Capture the cell that displays the provided text and extract its [X, Y] central coordinate. 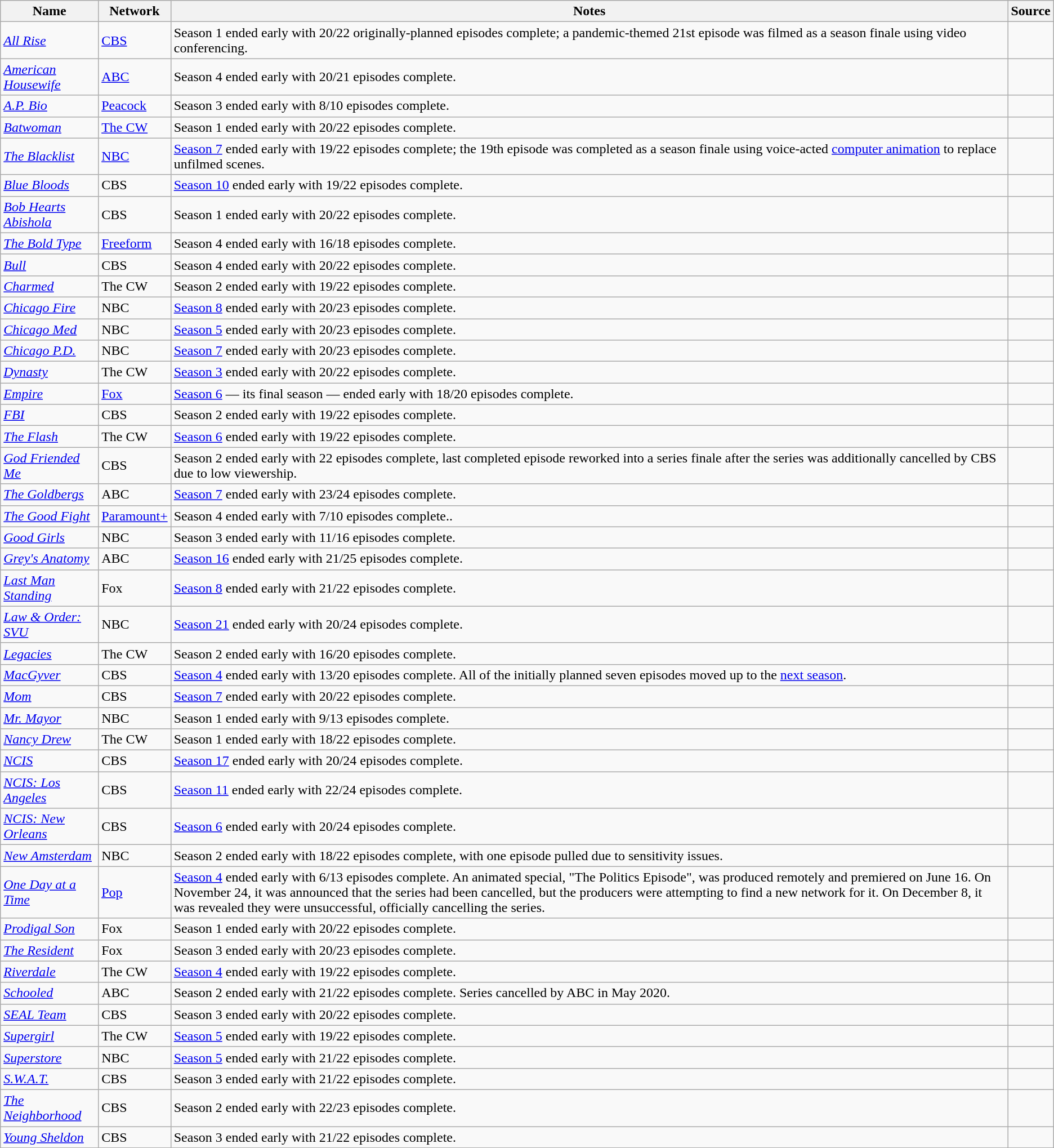
Season 3 ended early with 20/23 episodes complete. [589, 950]
Season 16 ended early with 21/25 episodes complete. [589, 559]
Chicago Med [50, 330]
Network [135, 11]
Season 5 ended early with 19/22 episodes complete. [589, 1036]
Mr. Mayor [50, 718]
S.W.A.T. [50, 1079]
The Bold Type [50, 243]
SEAL Team [50, 1014]
Season 1 ended early with 18/22 episodes complete. [589, 740]
NCIS: New Orleans [50, 827]
Season 4 ended early with 19/22 episodes complete. [589, 972]
Season 7 ended early with 20/23 episodes complete. [589, 351]
Superstore [50, 1057]
Season 5 ended early with 21/22 episodes complete. [589, 1057]
Season 6 — its final season — ended early with 18/20 episodes complete. [589, 394]
Season 4 ended early with 20/22 episodes complete. [589, 265]
Good Girls [50, 537]
The Goldbergs [50, 495]
Season 2 ended early with 22/23 episodes complete. [589, 1107]
Season 11 ended early with 22/24 episodes complete. [589, 790]
Freeform [135, 243]
Season 10 ended early with 19/22 episodes complete. [589, 185]
Season 4 ended early with 7/10 episodes complete.. [589, 516]
Schooled [50, 993]
Dynasty [50, 372]
Season 6 ended early with 20/24 episodes complete. [589, 827]
Last Man Standing [50, 588]
Prodigal Son [50, 929]
Season 17 ended early with 20/24 episodes complete. [589, 761]
Law & Order: SVU [50, 624]
American Housewife [50, 77]
A.P. Bio [50, 106]
Season 6 ended early with 19/22 episodes complete. [589, 437]
New Amsterdam [50, 856]
Peacock [135, 106]
Season 3 ended early with 8/10 episodes complete. [589, 106]
Blue Bloods [50, 185]
Pop [135, 892]
The Flash [50, 437]
The Good Fight [50, 516]
Season 7 ended early with 23/24 episodes complete. [589, 495]
Season 21 ended early with 20/24 episodes complete. [589, 624]
The Resident [50, 950]
Young Sheldon [50, 1137]
Season 5 ended early with 20/23 episodes complete. [589, 330]
One Day at a Time [50, 892]
Source [1030, 11]
Season 2 ended early with 21/22 episodes complete. Series cancelled by ABC in May 2020. [589, 993]
FBI [50, 415]
Riverdale [50, 972]
Grey's Anatomy [50, 559]
Bob Hearts Abishola [50, 214]
Season 1 ended early with 9/13 episodes complete. [589, 718]
Mom [50, 696]
Season 4 ended early with 16/18 episodes complete. [589, 243]
The Neighborhood [50, 1107]
The Blacklist [50, 157]
Empire [50, 394]
Nancy Drew [50, 740]
Season 2 ended early with 16/20 episodes complete. [589, 653]
Batwoman [50, 127]
Paramount+ [135, 516]
Season 3 ended early with 11/16 episodes complete. [589, 537]
Legacies [50, 653]
God Friended Me [50, 465]
Season 4 ended early with 13/20 episodes complete. All of the initially planned seven episodes moved up to the next season. [589, 675]
Charmed [50, 286]
NCIS [50, 761]
Chicago Fire [50, 308]
Season 4 ended early with 20/21 episodes complete. [589, 77]
Chicago P.D. [50, 351]
Season 7 ended early with 20/22 episodes complete. [589, 696]
Notes [589, 11]
NCIS: Los Angeles [50, 790]
Season 2 ended early with 18/22 episodes complete, with one episode pulled due to sensitivity issues. [589, 856]
MacGyver [50, 675]
All Rise [50, 41]
Supergirl [50, 1036]
Season 8 ended early with 21/22 episodes complete. [589, 588]
Season 8 ended early with 20/23 episodes complete. [589, 308]
Bull [50, 265]
Name [50, 11]
